Provide the (x, y) coordinate of the cell's center where the given text is located.  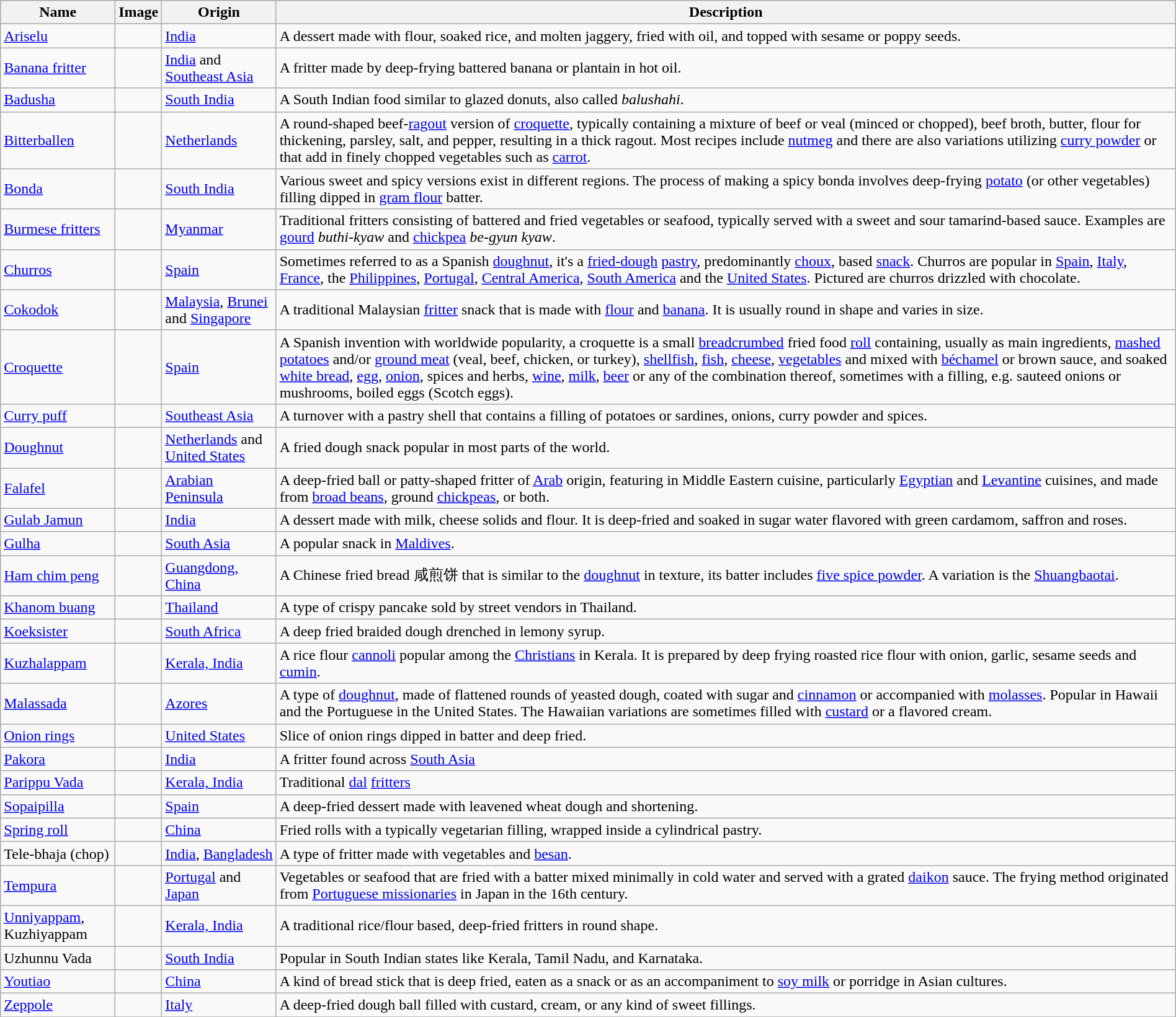
Tele-bhaja (chop) (58, 853)
Badusha (58, 100)
A traditional Malaysian fritter snack that is made with flour and banana. It is usually round in shape and varies in size. (726, 310)
Churros (58, 269)
Arabian Peninsula (219, 487)
Ariselu (58, 36)
Banana fritter (58, 68)
A fritter made by deep-frying battered banana or plantain in hot oil. (726, 68)
A fritter found across South Asia (726, 759)
A fried dough snack popular in most parts of the world. (726, 448)
Croquette (58, 367)
Guangdong, China (219, 575)
Gulha (58, 544)
A traditional rice/flour based, deep-fried fritters in round shape. (726, 925)
Origin (219, 12)
Parippu Vada (58, 783)
A type of fritter made with vegetables and besan. (726, 853)
A deep fried braided dough drenched in lemony syrup. (726, 631)
Doughnut (58, 448)
Netherlands (219, 140)
Falafel (58, 487)
Malaysia, Brunei and Singapore (219, 310)
Bonda (58, 189)
Khanom buang (58, 608)
Malassada (58, 703)
A kind of bread stick that is deep fried, eaten as a snack or as an accompaniment to soy milk or porridge in Asian cultures. (726, 982)
India and Southeast Asia (219, 68)
Netherlands and United States (219, 448)
Kuzhalappam (58, 664)
Popular in South Indian states like Kerala, Tamil Nadu, and Karnataka. (726, 958)
A Chinese fried bread 咸煎饼 that is similar to the doughnut in texture, its batter includes five spice powder. A variation is the Shuangbaotai. (726, 575)
Azores (219, 703)
Unniyappam, Kuzhiyappam (58, 925)
Myanmar (219, 229)
A popular snack in Maldives. (726, 544)
Fried rolls with a typically vegetarian filling, wrapped inside a cylindrical pastry. (726, 830)
Thailand (219, 608)
United States (219, 735)
South Asia (219, 544)
Tempura (58, 886)
A dessert made with milk, cheese solids and flour. It is deep-fried and soaked in sugar water flavored with green cardamom, saffron and roses. (726, 520)
Bitterballen (58, 140)
Ham chim peng (58, 575)
Traditional dal fritters (726, 783)
Image (139, 12)
Spring roll (58, 830)
A turnover with a pastry shell that contains a filling of potatoes or sardines, onions, curry powder and spices. (726, 415)
Zeppole (58, 1005)
Curry puff (58, 415)
Uzhunnu Vada (58, 958)
Burmese fritters (58, 229)
A type of crispy pancake sold by street vendors in Thailand. (726, 608)
Italy (219, 1005)
India, Bangladesh (219, 853)
Portugal and Japan (219, 886)
Youtiao (58, 982)
Southeast Asia (219, 415)
Onion rings (58, 735)
Pakora (58, 759)
Cokodok (58, 310)
Sopaipilla (58, 806)
A South Indian food similar to glazed donuts, also called balushahi. (726, 100)
Koeksister (58, 631)
Gulab Jamun (58, 520)
Description (726, 12)
A deep-fried dessert made with leavened wheat dough and shortening. (726, 806)
Slice of onion rings dipped in batter and deep fried. (726, 735)
A dessert made with flour, soaked rice, and molten jaggery, fried with oil, and topped with sesame or poppy seeds. (726, 36)
Name (58, 12)
A deep-fried dough ball filled with custard, cream, or any kind of sweet fillings. (726, 1005)
South Africa (219, 631)
